Provide the (x, y) coordinate of the cell's center where the given text is located.  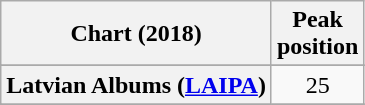
Chart (2018) (136, 34)
25 (317, 85)
Peakposition (317, 34)
Latvian Albums (LAIPA) (136, 85)
